Detect which cell encompasses the target text, then output its (x, y) center coordinate. 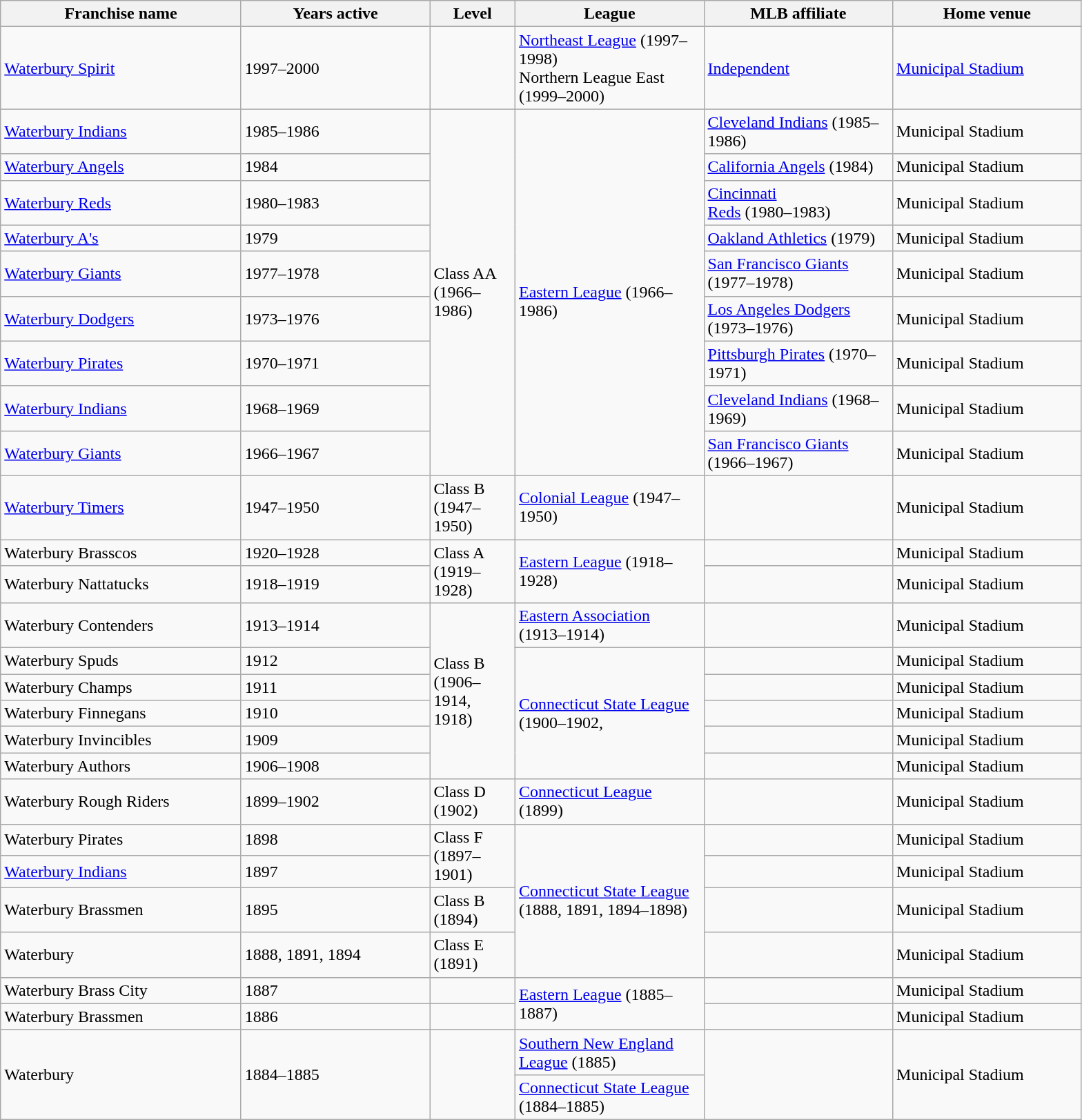
MLB affiliate (798, 14)
Waterbury Invincibles (121, 740)
1909 (335, 740)
1912 (335, 661)
1979 (335, 238)
Connecticut State League (1884–1885) (609, 1097)
Waterbury A's (121, 238)
1899–1902 (335, 802)
1913–1914 (335, 625)
CincinnatiReds (1980–1983) (798, 203)
Franchise name (121, 14)
Class B (1947–1950) (473, 507)
Waterbury Brass City (121, 990)
Class A (1919–1928) (473, 571)
California Angels (1984) (798, 167)
1910 (335, 714)
Cleveland Indians (1985–1986) (798, 131)
San Francisco Giants (1977–1978) (798, 273)
1947–1950 (335, 507)
1887 (335, 990)
Connecticut State League (1900–1902, (609, 714)
1897 (335, 872)
Waterbury Spirit (121, 68)
Eastern Association (1913–1914) (609, 625)
Class E (1891) (473, 955)
Waterbury Authors (121, 766)
Waterbury Dodgers (121, 319)
Independent (798, 68)
Waterbury Spuds (121, 661)
Class AA (1966–1986) (473, 293)
Connecticut State League (1888, 1891, 1894–1898) (609, 901)
Waterbury Timers (121, 507)
Pittsburgh Pirates (1970–1971) (798, 363)
Years active (335, 14)
Eastern League (1885–1887) (609, 1003)
1895 (335, 910)
1884–1885 (335, 1074)
San Francisco Giants (1966–1967) (798, 453)
1906–1908 (335, 766)
Connecticut League (1899) (609, 802)
Eastern League (1966–1986) (609, 293)
Los Angeles Dodgers (1973–1976) (798, 319)
1973–1976 (335, 319)
1968–1969 (335, 409)
1985–1986 (335, 131)
Class B (1894) (473, 910)
Level (473, 14)
1920–1928 (335, 553)
Waterbury Nattatucks (121, 584)
Colonial League (1947–1950) (609, 507)
Southern New England League (1885) (609, 1052)
League (609, 14)
Northeast League (1997–1998)Northern League East (1999–2000) (609, 68)
Waterbury Brasscos (121, 553)
Waterbury Angels (121, 167)
Waterbury Rough Riders (121, 802)
Waterbury Champs (121, 687)
Waterbury Finnegans (121, 714)
1970–1971 (335, 363)
1911 (335, 687)
Class F (1897–1901) (473, 856)
1918–1919 (335, 584)
1984 (335, 167)
1966–1967 (335, 453)
1886 (335, 1016)
Waterbury Reds (121, 203)
1977–1978 (335, 273)
1980–1983 (335, 203)
Eastern League (1918–1928) (609, 571)
Class B (1906–1914, 1918) (473, 691)
1997–2000 (335, 68)
Cleveland Indians (1968–1969) (798, 409)
1888, 1891, 1894 (335, 955)
Oakland Athletics (1979) (798, 238)
Class D (1902) (473, 802)
1898 (335, 840)
Home venue (987, 14)
Waterbury Contenders (121, 625)
